Extract the [x, y] coordinate from the center of the cell holding the provided text.  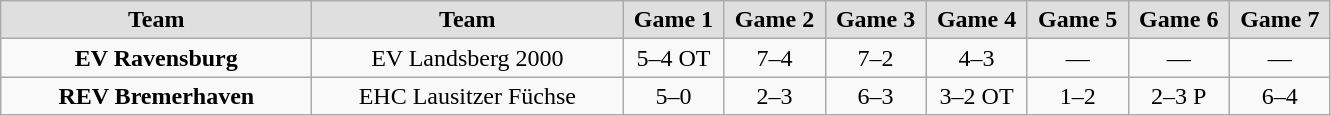
5–0 [674, 96]
1–2 [1078, 96]
REV Bremerhaven [156, 96]
Game 1 [674, 20]
Game 7 [1280, 20]
2–3 [774, 96]
Game 3 [876, 20]
EV Landsberg 2000 [468, 58]
EHC Lausitzer Füchse [468, 96]
Game 6 [1178, 20]
Game 2 [774, 20]
Game 5 [1078, 20]
4–3 [976, 58]
6–3 [876, 96]
5–4 OT [674, 58]
Game 4 [976, 20]
7–2 [876, 58]
3–2 OT [976, 96]
7–4 [774, 58]
2–3 P [1178, 96]
EV Ravensburg [156, 58]
6–4 [1280, 96]
